Determine the [x, y] coordinate at the center of the cell enclosing the given text.  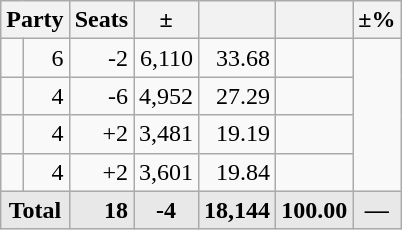
Seats [101, 20]
6,110 [166, 58]
4,952 [166, 96]
3,601 [166, 172]
3,481 [166, 134]
Party [35, 20]
± [166, 20]
-2 [101, 58]
33.68 [238, 58]
18,144 [238, 210]
18 [101, 210]
— [377, 210]
Total [35, 210]
27.29 [238, 96]
±% [377, 20]
6 [46, 58]
-6 [101, 96]
19.19 [238, 134]
100.00 [314, 210]
-4 [166, 210]
19.84 [238, 172]
